Output the (x, y) coordinate of the center of the cell containing the given text.  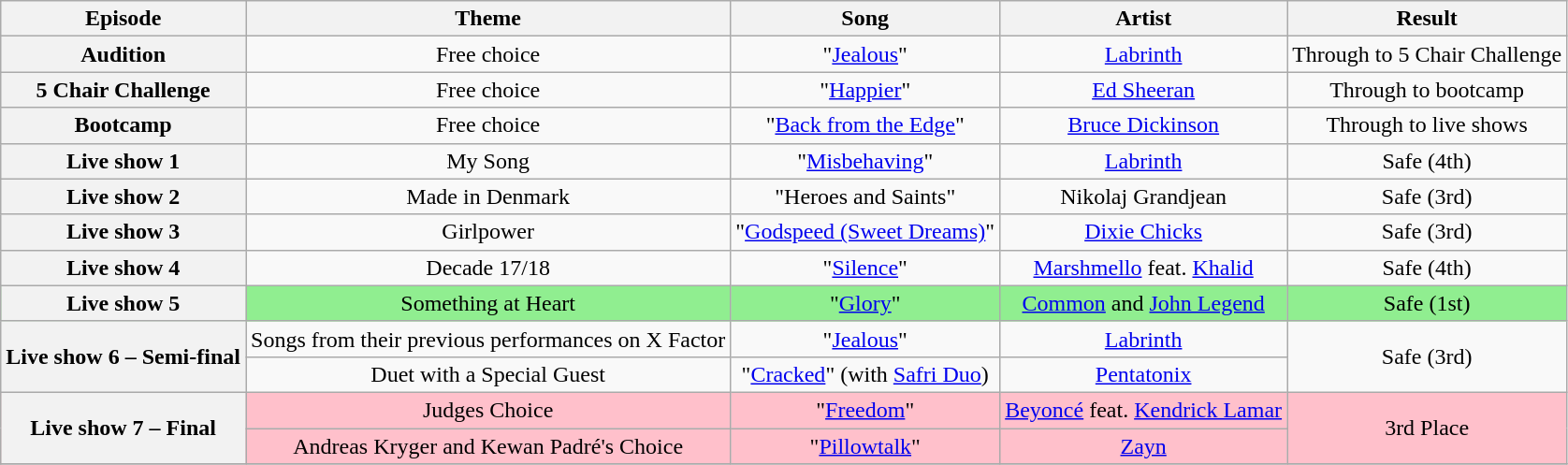
"Happier" (865, 90)
Live show 7 – Final (123, 428)
Dixie Chicks (1143, 232)
Artist (1143, 19)
Bootcamp (123, 125)
Safe (1st) (1428, 303)
Ed Sheeran (1143, 90)
Beyoncé feat. Kendrick Lamar (1143, 410)
Through to live shows (1428, 125)
Live show 1 (123, 161)
"Freedom" (865, 410)
Theme (487, 19)
Audition (123, 54)
Duet with a Special Guest (487, 374)
Decade 17/18 (487, 268)
3rd Place (1428, 428)
Live show 2 (123, 196)
Common and John Legend (1143, 303)
Marshmello feat. Khalid (1143, 268)
Song (865, 19)
5 Chair Challenge (123, 90)
Live show 3 (123, 232)
Through to 5 Chair Challenge (1428, 54)
"Godspeed (Sweet Dreams)" (865, 232)
Judges Choice (487, 410)
Girlpower (487, 232)
"Glory" (865, 303)
Made in Denmark (487, 196)
"Back from the Edge" (865, 125)
Pentatonix (1143, 374)
My Song (487, 161)
"Misbehaving" (865, 161)
Songs from their previous performances on X Factor (487, 339)
Through to bootcamp (1428, 90)
Live show 5 (123, 303)
Nikolaj Grandjean (1143, 196)
Bruce Dickinson (1143, 125)
"Heroes and Saints" (865, 196)
"Cracked" (with Safri Duo) (865, 374)
Episode (123, 19)
Something at Heart (487, 303)
Result (1428, 19)
Live show 6 – Semi-final (123, 356)
Andreas Kryger and Kewan Padré's Choice (487, 446)
"Silence" (865, 268)
Live show 4 (123, 268)
"Pillowtalk" (865, 446)
Zayn (1143, 446)
